Search for the cell housing the specified text and yield its (x, y) center coordinate. 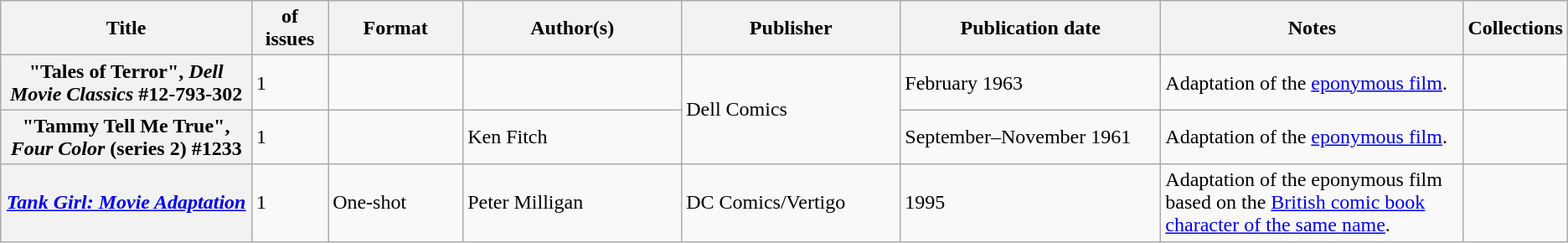
Tank Girl: Movie Adaptation (126, 203)
Format (395, 28)
of issues (290, 28)
Dell Comics (791, 110)
September–November 1961 (1030, 137)
One-shot (395, 203)
Adaptation of the eponymous film based on the British comic book character of the same name. (1312, 203)
Publication date (1030, 28)
"Tammy Tell Me True", Four Color (series 2) #1233 (126, 137)
Title (126, 28)
Notes (1312, 28)
Publisher (791, 28)
Peter Milligan (573, 203)
"Tales of Terror", Dell Movie Classics #12-793-302 (126, 82)
Author(s) (573, 28)
DC Comics/Vertigo (791, 203)
1995 (1030, 203)
Ken Fitch (573, 137)
Collections (1515, 28)
February 1963 (1030, 82)
